Extract the (X, Y) coordinate from the center of the cell holding the provided text.  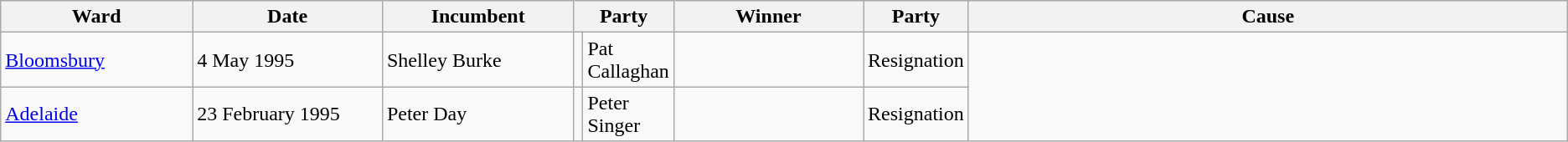
Pat Callaghan (628, 60)
Peter Singer (628, 114)
Shelley Burke (477, 60)
Winner (768, 17)
Adelaide (97, 114)
Bloomsbury (97, 60)
23 February 1995 (288, 114)
4 May 1995 (288, 60)
Ward (97, 17)
Date (288, 17)
Cause (1268, 17)
Peter Day (477, 114)
Incumbent (477, 17)
